Extract the [X, Y] coordinate from the center of the cell holding the provided text.  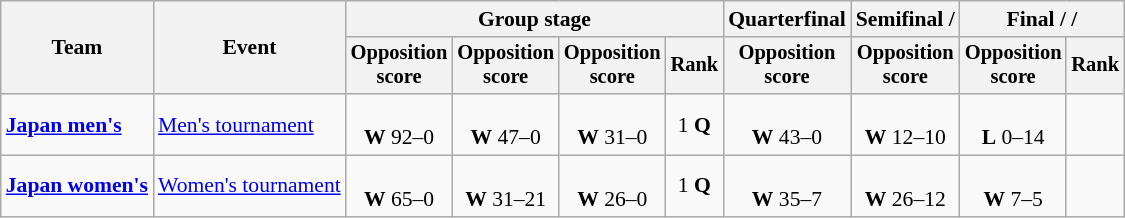
Quarterfinal [787, 19]
Event [250, 48]
L 0–14 [1014, 124]
Men's tournament [250, 124]
W 43–0 [787, 124]
Semifinal / [906, 19]
W 12–10 [906, 124]
Group stage [534, 19]
W 92–0 [400, 124]
W 31–0 [612, 124]
W 26–0 [612, 186]
Japan men's [77, 124]
W 65–0 [400, 186]
W 31–21 [506, 186]
W 26–12 [906, 186]
Women's tournament [250, 186]
W 35–7 [787, 186]
Japan women's [77, 186]
Final / / [1042, 19]
W 7–5 [1014, 186]
Team [77, 48]
W 47–0 [506, 124]
